Provide the [X, Y] coordinate of the cell's center where the given text is located.  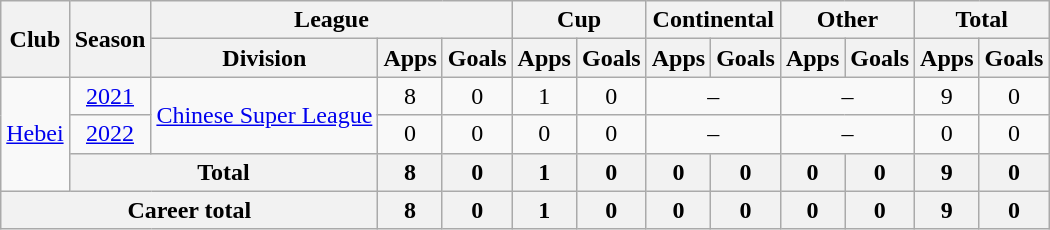
Season [110, 39]
League [332, 20]
Cup [579, 20]
Other [847, 20]
Chinese Super League [264, 115]
Division [264, 58]
Hebei [35, 134]
2022 [110, 134]
Career total [190, 210]
Club [35, 39]
2021 [110, 96]
Continental [713, 20]
